Return [x, y] of the center of cell containing provided text 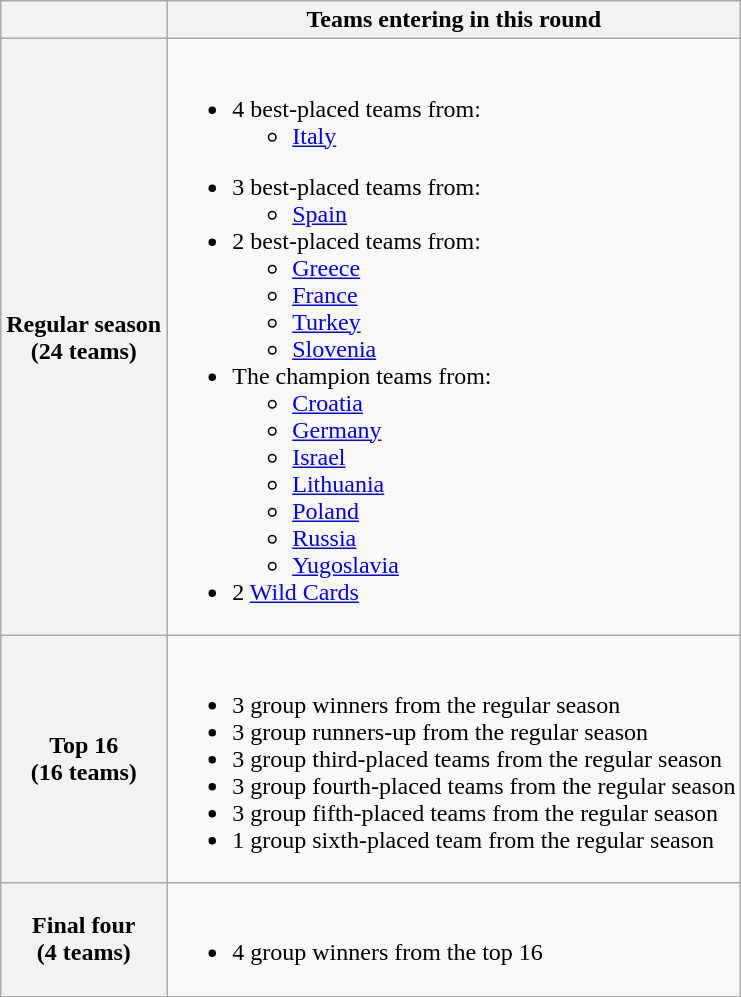
4 group winners from the top 16 [454, 940]
Regular season(24 teams) [84, 337]
Top 16(16 teams) [84, 759]
Final four(4 teams) [84, 940]
Teams entering in this round [454, 20]
